For the text-containing cell, return its midpoint in (X, Y) coordinate format. 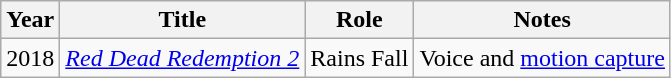
2018 (30, 58)
Voice and motion capture (542, 58)
Title (182, 20)
Year (30, 20)
Role (360, 20)
Rains Fall (360, 58)
Red Dead Redemption 2 (182, 58)
Notes (542, 20)
